For the text-containing cell, return its midpoint in [x, y] coordinate format. 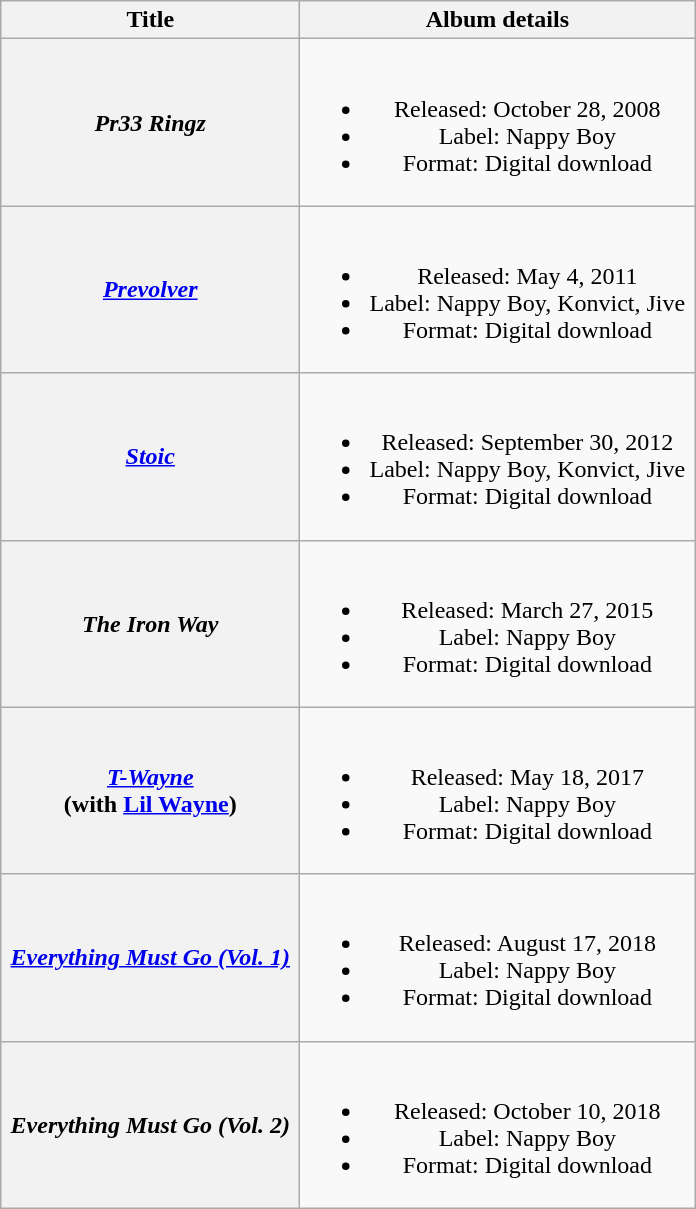
Everything Must Go (Vol. 2) [150, 1124]
Prevolver [150, 290]
Pr33 Ringz [150, 122]
Released: September 30, 2012Label: Nappy Boy, Konvict, JiveFormat: Digital download [498, 456]
Title [150, 20]
Released: May 4, 2011Label: Nappy Boy, Konvict, JiveFormat: Digital download [498, 290]
Everything Must Go (Vol. 1) [150, 958]
Stoic [150, 456]
Released: May 18, 2017Label: Nappy BoyFormat: Digital download [498, 790]
Released: March 27, 2015Label: Nappy BoyFormat: Digital download [498, 624]
Released: August 17, 2018Label: Nappy BoyFormat: Digital download [498, 958]
Released: October 28, 2008Label: Nappy BoyFormat: Digital download [498, 122]
Album details [498, 20]
Released: October 10, 2018Label: Nappy BoyFormat: Digital download [498, 1124]
The Iron Way [150, 624]
T-Wayne(with Lil Wayne) [150, 790]
